Find where the given text appears and provide that cell's center as (x, y) coordinate. 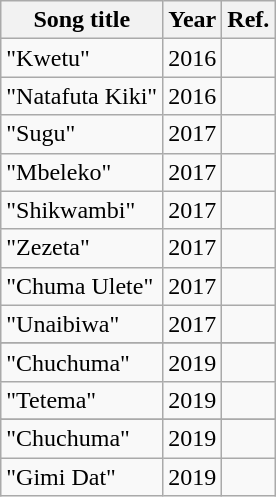
"Kwetu" (82, 58)
"Sugu" (82, 134)
"Chuma Ulete" (82, 286)
"Natafuta Kiki" (82, 96)
Year (192, 20)
"Tetema" (82, 400)
"Unaibiwa" (82, 324)
"Gimi Dat" (82, 477)
Song title (82, 20)
"Mbeleko" (82, 172)
Ref. (248, 20)
"Shikwambi" (82, 210)
"Zezeta" (82, 248)
